Locate the cell with the specified text and output its [x, y] center coordinate. 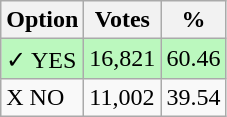
X NO [42, 97]
✓ YES [42, 59]
11,002 [122, 97]
Votes [122, 20]
16,821 [122, 59]
% [194, 20]
39.54 [194, 97]
60.46 [194, 59]
Option [42, 20]
